For the text-containing cell, return its midpoint in (X, Y) coordinate format. 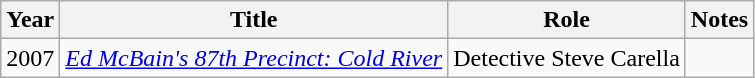
2007 (30, 58)
Detective Steve Carella (567, 58)
Ed McBain's 87th Precinct: Cold River (254, 58)
Notes (719, 20)
Role (567, 20)
Title (254, 20)
Year (30, 20)
